Detect which cell encompasses the target text, then output its (X, Y) center coordinate. 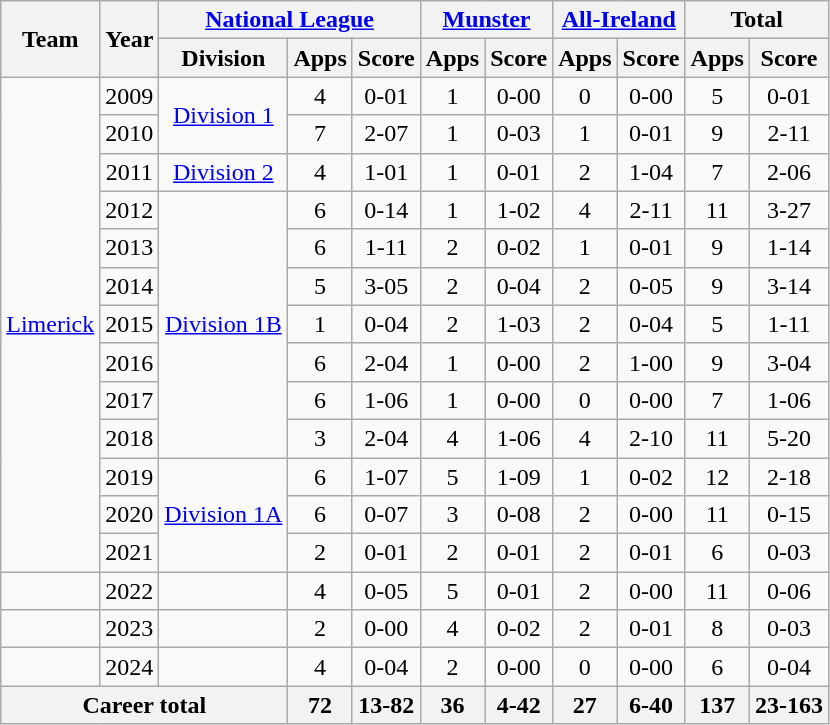
National League (290, 20)
Division 1B (224, 324)
3-27 (788, 210)
Limerick (50, 324)
Munster (486, 20)
2010 (130, 134)
2-07 (386, 134)
2016 (130, 362)
Career total (144, 705)
All-Ireland (619, 20)
2018 (130, 438)
27 (585, 705)
1-00 (651, 362)
Division 2 (224, 172)
5-20 (788, 438)
6-40 (651, 705)
2017 (130, 400)
1-01 (386, 172)
137 (717, 705)
1-02 (519, 210)
23-163 (788, 705)
0-06 (788, 591)
2019 (130, 477)
8 (717, 629)
4-42 (519, 705)
2022 (130, 591)
2014 (130, 286)
2023 (130, 629)
1-04 (651, 172)
2024 (130, 667)
1-14 (788, 248)
0-14 (386, 210)
0-15 (788, 515)
0-07 (386, 515)
36 (452, 705)
Division 1 (224, 115)
1-09 (519, 477)
2013 (130, 248)
3-14 (788, 286)
2020 (130, 515)
2015 (130, 324)
0-08 (519, 515)
Division 1A (224, 515)
13-82 (386, 705)
3-05 (386, 286)
3-04 (788, 362)
1-03 (519, 324)
Team (50, 39)
2-10 (651, 438)
12 (717, 477)
2-18 (788, 477)
2009 (130, 96)
2011 (130, 172)
Total (756, 20)
2-06 (788, 172)
1-07 (386, 477)
Division (224, 58)
2012 (130, 210)
2021 (130, 553)
Year (130, 39)
72 (320, 705)
